Detect which cell encompasses the target text, then output its (X, Y) center coordinate. 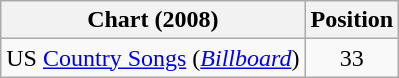
33 (352, 58)
Position (352, 20)
Chart (2008) (153, 20)
US Country Songs (Billboard) (153, 58)
